Pinpoint the cell where the given text exists, returning its (x, y) midpoint coordinate. 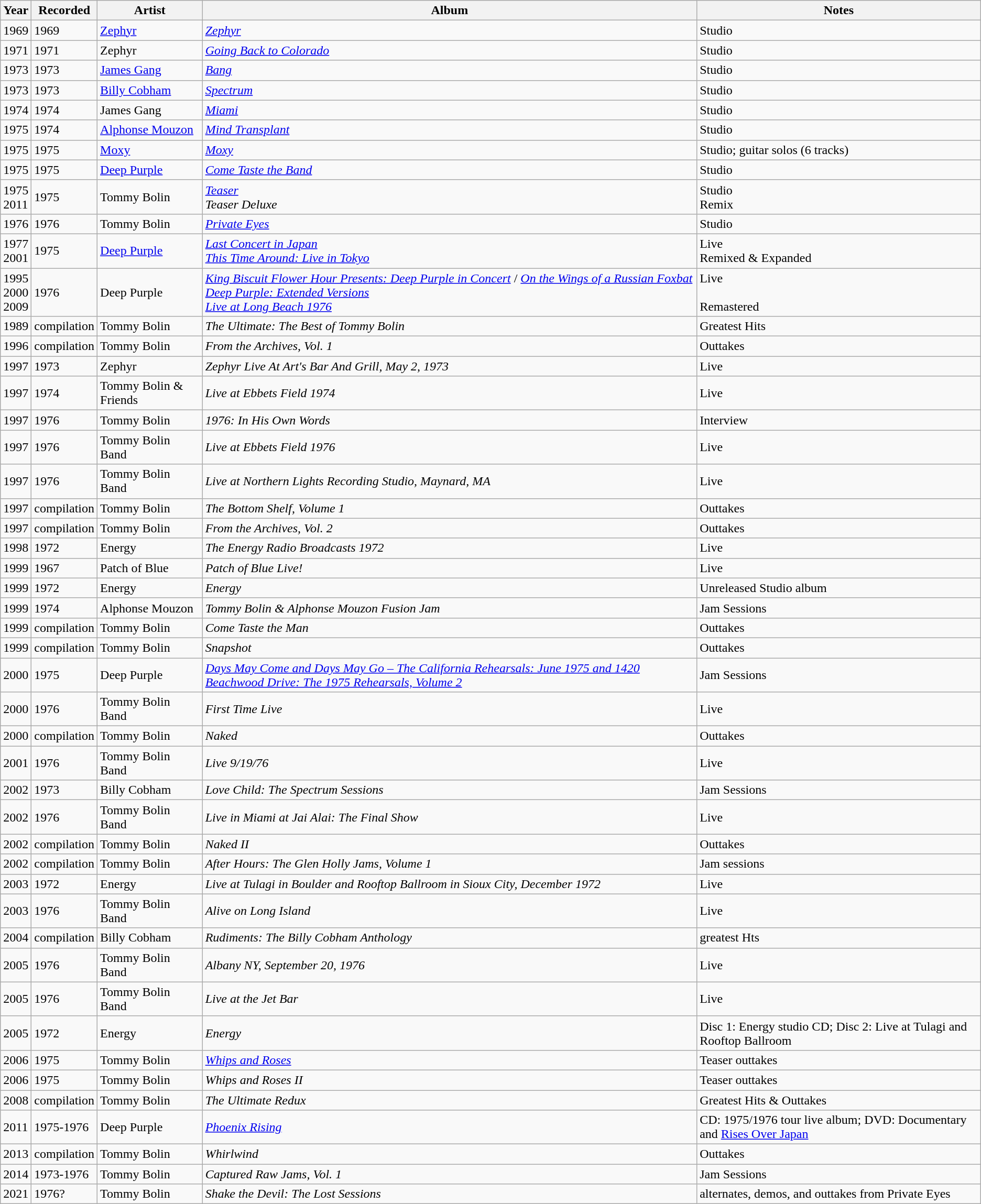
2013 (16, 1154)
Album (450, 10)
1975-1976 (64, 1128)
Artist (150, 10)
King Biscuit Flower Hour Presents: Deep Purple in Concert / On the Wings of a Russian FoxbatDeep Purple: Extended VersionsLive at Long Beach 1976 (450, 292)
1989 (16, 326)
Come Taste the Band (450, 170)
Love Child: The Spectrum Sessions (450, 790)
Days May Come and Days May Go – The California Rehearsals: June 1975 and 1420 Beachwood Drive: The 1975 Rehearsals, Volume 2 (450, 675)
Private Eyes (450, 224)
The Ultimate: The Best of Tommy Bolin (450, 326)
The Energy Radio Broadcasts 1972 (450, 548)
greatest Hts (839, 938)
Captured Raw Jams, Vol. 1 (450, 1174)
Whirlwind (450, 1154)
Naked (450, 736)
Rudiments: The Billy Cobham Anthology (450, 938)
1973-1976 (64, 1174)
After Hours: The Glen Holly Jams, Volume 1 (450, 864)
2021 (16, 1194)
Notes (839, 10)
Live at Ebbets Field 1974 (450, 393)
LiveRemixed & Expanded (839, 250)
CD: 1975/1976 tour live album; DVD: Documentary and Rises Over Japan (839, 1128)
Jam sessions (839, 864)
199520002009 (16, 292)
Come Taste the Man (450, 628)
Tommy Bolin & Alphonse Mouzon Fusion Jam (450, 608)
First Time Live (450, 709)
2001 (16, 763)
2014 (16, 1174)
1976? (64, 1194)
StudioRemix (839, 197)
Going Back to Colorado (450, 50)
Snapshot (450, 648)
Live at Tulagi in Boulder and Rooftop Ballroom in Sioux City, December 1972 (450, 884)
1976: In His Own Words (450, 420)
Interview (839, 420)
From the Archives, Vol. 2 (450, 528)
Mind Transplant (450, 130)
Patch of Blue (150, 568)
Whips and Roses II (450, 1080)
LiveRemastered (839, 292)
Greatest Hits (839, 326)
Tommy Bolin & Friends (150, 393)
Studio; guitar solos (6 tracks) (839, 150)
Year (16, 10)
Unreleased Studio album (839, 588)
Live at the Jet Bar (450, 999)
19772001 (16, 250)
The Ultimate Redux (450, 1100)
Greatest Hits & Outtakes (839, 1100)
Live at Ebbets Field 1976 (450, 447)
Zephyr Live At Art's Bar And Grill, May 2, 1973 (450, 366)
Disc 1: Energy studio CD; Disc 2: Live at Tulagi and Rooftop Ballroom (839, 1033)
1967 (64, 568)
Live 9/19/76 (450, 763)
2004 (16, 938)
Last Concert in JapanThis Time Around: Live in Tokyo (450, 250)
1996 (16, 346)
TeaserTeaser Deluxe (450, 197)
Naked II (450, 844)
Albany NY, September 20, 1976 (450, 965)
1998 (16, 548)
Recorded (64, 10)
Shake the Devil: The Lost Sessions (450, 1194)
Alive on Long Island (450, 911)
Live at Northern Lights Recording Studio, Maynard, MA (450, 481)
Miami (450, 110)
Bang (450, 70)
2008 (16, 1100)
Phoenix Rising (450, 1128)
Live in Miami at Jai Alai: The Final Show (450, 817)
2011 (16, 1128)
From the Archives, Vol. 1 (450, 346)
The Bottom Shelf, Volume 1 (450, 508)
19752011 (16, 197)
Spectrum (450, 90)
Patch of Blue Live! (450, 568)
Whips and Roses (450, 1060)
alternates, demos, and outtakes from Private Eyes (839, 1194)
